Output the [x, y] coordinate of the center of the cell containing the given text.  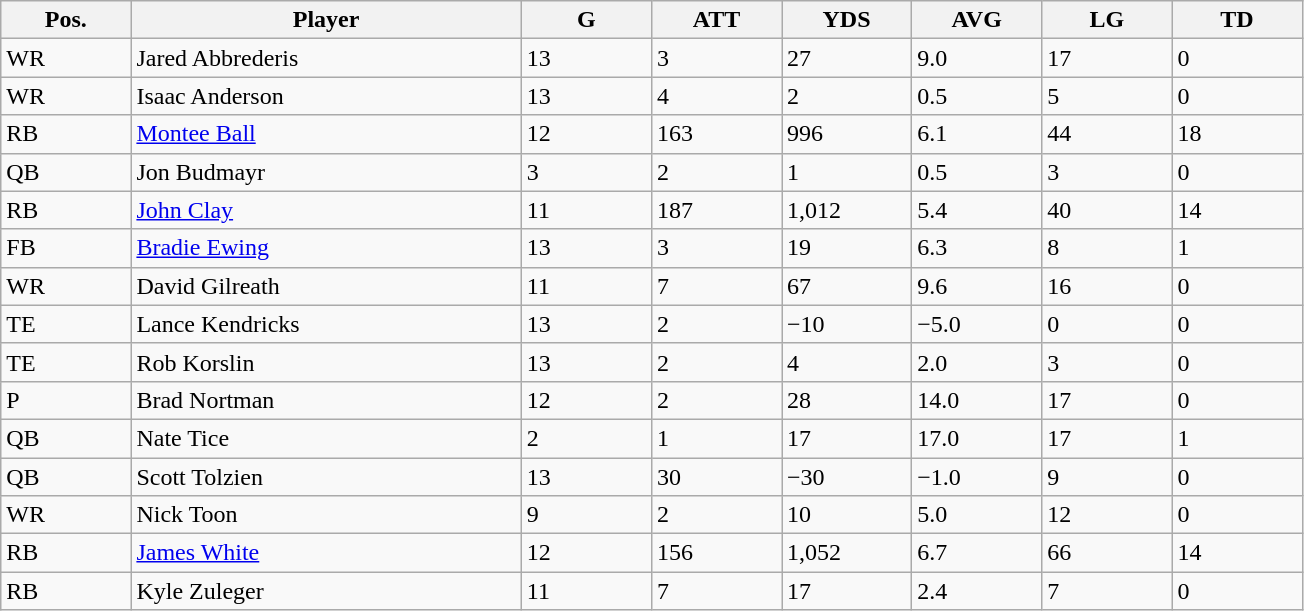
TD [1237, 20]
Pos. [66, 20]
40 [1107, 210]
14.0 [977, 400]
27 [847, 58]
FB [66, 248]
James White [326, 553]
18 [1237, 134]
9.6 [977, 286]
P [66, 400]
−5.0 [977, 324]
−30 [847, 477]
5.4 [977, 210]
AVG [977, 20]
9.0 [977, 58]
30 [716, 477]
5 [1107, 96]
66 [1107, 553]
John Clay [326, 210]
YDS [847, 20]
5.0 [977, 515]
28 [847, 400]
−1.0 [977, 477]
LG [1107, 20]
Player [326, 20]
6.7 [977, 553]
G [586, 20]
ATT [716, 20]
156 [716, 553]
Jon Budmayr [326, 172]
1,012 [847, 210]
996 [847, 134]
6.1 [977, 134]
10 [847, 515]
Kyle Zuleger [326, 591]
67 [847, 286]
19 [847, 248]
Nate Tice [326, 438]
2.4 [977, 591]
Jared Abbrederis [326, 58]
44 [1107, 134]
Isaac Anderson [326, 96]
163 [716, 134]
16 [1107, 286]
Bradie Ewing [326, 248]
−10 [847, 324]
17.0 [977, 438]
187 [716, 210]
Nick Toon [326, 515]
Lance Kendricks [326, 324]
1,052 [847, 553]
David Gilreath [326, 286]
2.0 [977, 362]
Scott Tolzien [326, 477]
Brad Nortman [326, 400]
Montee Ball [326, 134]
Rob Korslin [326, 362]
8 [1107, 248]
6.3 [977, 248]
